From the cell containing the given text, extract its center point as [x, y] coordinate. 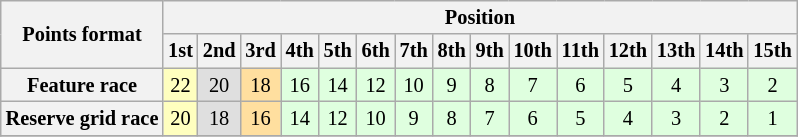
12th [628, 51]
4th [300, 51]
11th [580, 51]
2nd [220, 51]
5th [338, 51]
Position [480, 17]
Reserve grid race [82, 118]
3rd [260, 51]
22 [180, 85]
Points format [82, 34]
6th [376, 51]
7th [414, 51]
1 [772, 118]
13th [676, 51]
15th [772, 51]
14th [724, 51]
9th [490, 51]
Feature race [82, 85]
10th [533, 51]
8th [452, 51]
1st [180, 51]
